From the cell containing the given text, extract its center point as (x, y) coordinate. 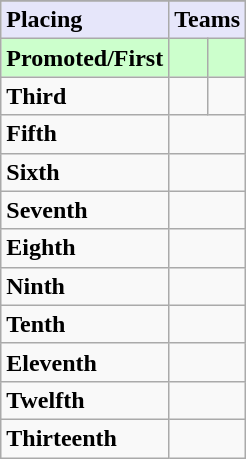
Seventh (85, 210)
Promoted/First (85, 58)
Tenth (85, 324)
Teams (208, 20)
Twelfth (85, 400)
Eighth (85, 248)
Placing (85, 20)
Fifth (85, 134)
Eleventh (85, 362)
Third (85, 96)
Thirteenth (85, 438)
Sixth (85, 172)
Ninth (85, 286)
